Determine the [X, Y] coordinate at the center of the cell enclosing the given text.  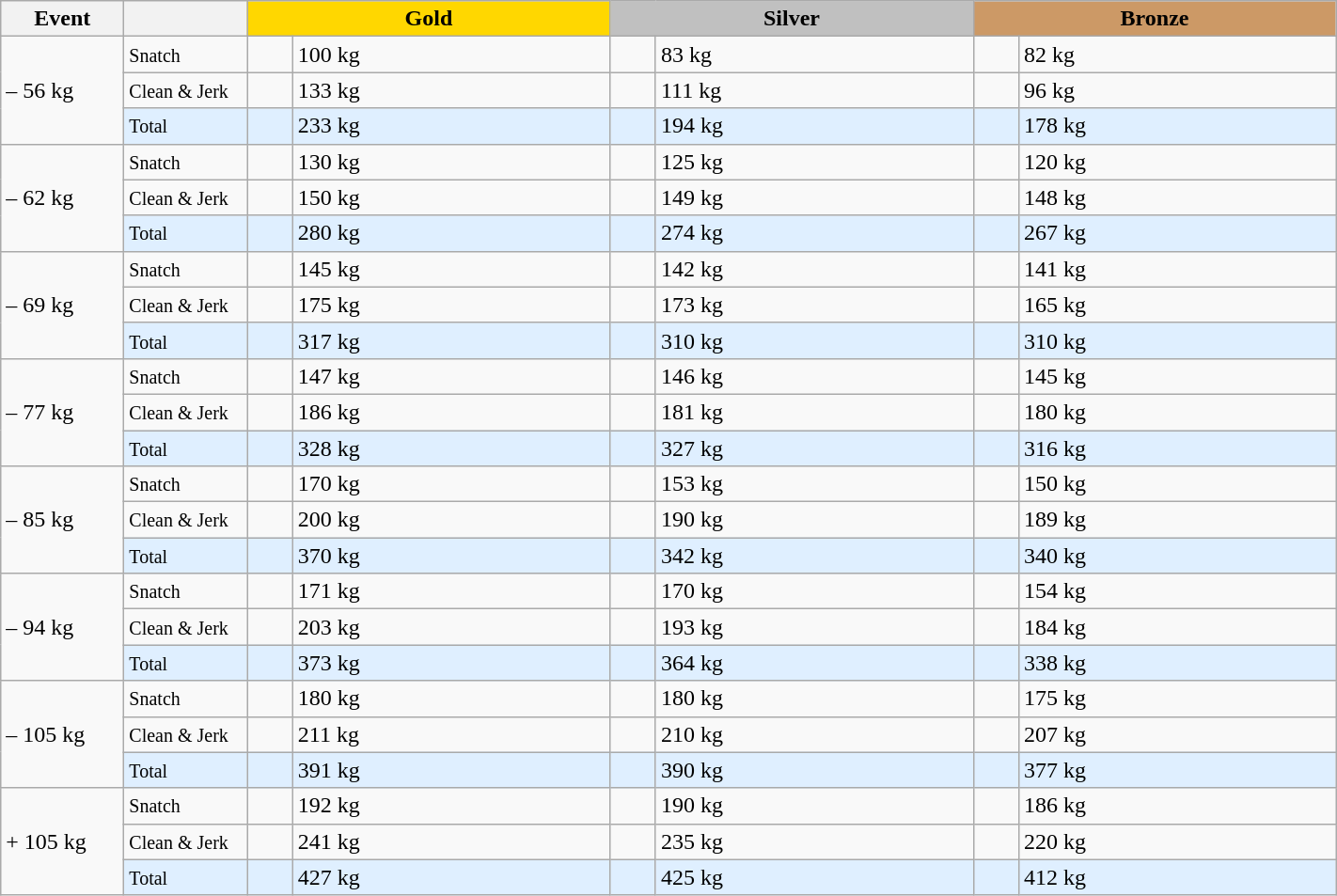
Bronze [1155, 19]
220 kg [1177, 841]
– 62 kg [62, 197]
194 kg [814, 126]
96 kg [1177, 90]
373 kg [451, 663]
427 kg [451, 877]
Gold [429, 19]
– 85 kg [62, 520]
412 kg [1177, 877]
342 kg [814, 556]
235 kg [814, 841]
280 kg [451, 233]
149 kg [814, 197]
Event [62, 19]
130 kg [451, 162]
Silver [792, 19]
241 kg [451, 841]
340 kg [1177, 556]
210 kg [814, 734]
267 kg [1177, 233]
203 kg [451, 627]
120 kg [1177, 162]
274 kg [814, 233]
153 kg [814, 484]
189 kg [1177, 520]
207 kg [1177, 734]
+ 105 kg [62, 841]
338 kg [1177, 663]
142 kg [814, 269]
178 kg [1177, 126]
147 kg [451, 376]
154 kg [1177, 591]
377 kg [1177, 770]
125 kg [814, 162]
111 kg [814, 90]
– 69 kg [62, 305]
316 kg [1177, 448]
171 kg [451, 591]
184 kg [1177, 627]
165 kg [1177, 305]
192 kg [451, 806]
317 kg [451, 340]
83 kg [814, 55]
– 105 kg [62, 734]
146 kg [814, 376]
– 77 kg [62, 412]
233 kg [451, 126]
200 kg [451, 520]
390 kg [814, 770]
425 kg [814, 877]
100 kg [451, 55]
82 kg [1177, 55]
141 kg [1177, 269]
328 kg [451, 448]
211 kg [451, 734]
364 kg [814, 663]
133 kg [451, 90]
370 kg [451, 556]
181 kg [814, 412]
148 kg [1177, 197]
173 kg [814, 305]
391 kg [451, 770]
193 kg [814, 627]
327 kg [814, 448]
– 56 kg [62, 90]
– 94 kg [62, 627]
